For the text-containing cell, return its midpoint in [X, Y] coordinate format. 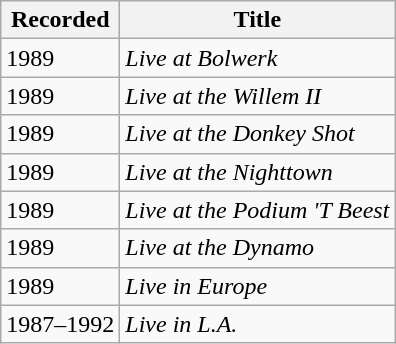
Live in L.A. [258, 324]
Live at Bolwerk [258, 58]
Live at the Donkey Shot [258, 134]
Live at the Nighttown [258, 172]
Recorded [60, 20]
Live in Europe [258, 286]
1987–1992 [60, 324]
Live at the Dynamo [258, 248]
Live at the Podium 'T Beest [258, 210]
Live at the Willem II [258, 96]
Title [258, 20]
